Scan for the cell matching the given text and deliver its [x, y] coordinate at center. 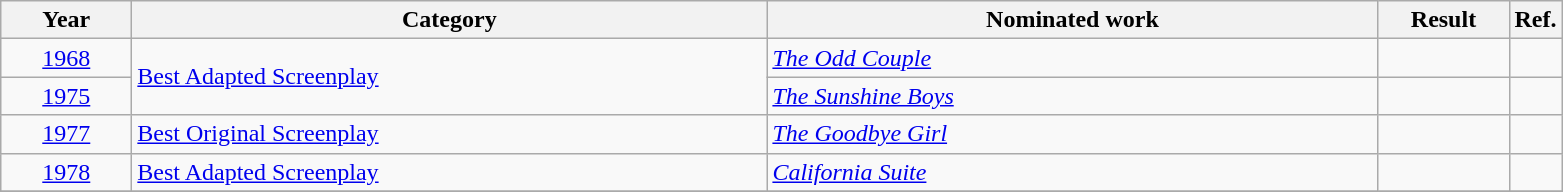
The Sunshine Boys [1072, 96]
1975 [66, 96]
Result [1444, 20]
The Odd Couple [1072, 58]
California Suite [1072, 172]
1968 [66, 58]
Ref. [1536, 20]
1978 [66, 172]
1977 [66, 134]
The Goodbye Girl [1072, 134]
Nominated work [1072, 20]
Best Original Screenplay [450, 134]
Category [450, 20]
Year [66, 20]
